Find where the given text appears and provide that cell's center as (x, y) coordinate. 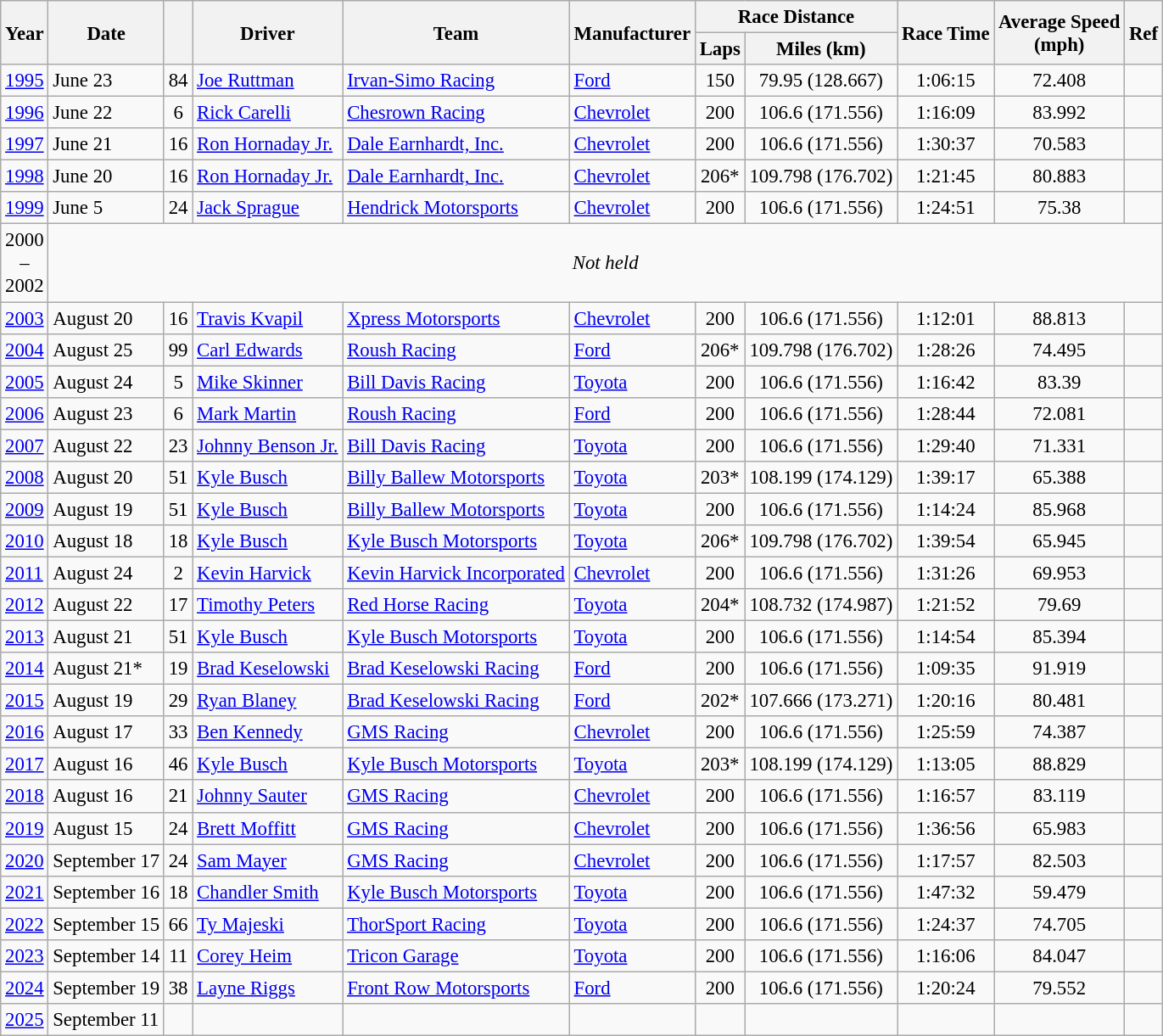
204* (719, 605)
Miles (km) (821, 49)
June 23 (106, 81)
2004 (25, 350)
Ref (1143, 32)
Average Speed(mph) (1060, 32)
74.705 (1060, 924)
Timothy Peters (268, 605)
38 (178, 988)
1:17:57 (946, 860)
August 21 (106, 637)
Race Distance (796, 17)
Race Time (946, 32)
Chesrown Racing (456, 113)
1:39:54 (946, 541)
2016 (25, 732)
2007 (25, 445)
August 25 (106, 350)
1:20:16 (946, 701)
1:09:35 (946, 669)
85.968 (1060, 509)
74.495 (1060, 350)
Manufacturer (632, 32)
Kevin Harvick (268, 573)
1:14:24 (946, 509)
September 15 (106, 924)
Ryan Blaney (268, 701)
1997 (25, 144)
80.883 (1060, 176)
September 19 (106, 988)
1:36:56 (946, 828)
80.481 (1060, 701)
2003 (25, 318)
2011 (25, 573)
1:16:09 (946, 113)
September 17 (106, 860)
Joe Ruttman (268, 81)
74.387 (1060, 732)
Rick Carelli (268, 113)
June 21 (106, 144)
August 21* (106, 669)
2015 (25, 701)
June 20 (106, 176)
1:31:26 (946, 573)
107.666 (173.271) (821, 701)
1:30:37 (946, 144)
2024 (25, 988)
88.813 (1060, 318)
1:06:15 (946, 81)
1:39:17 (946, 478)
Mark Martin (268, 413)
2008 (25, 478)
June 22 (106, 113)
1:28:26 (946, 350)
September 11 (106, 1020)
1995 (25, 81)
1999 (25, 208)
46 (178, 764)
Sam Mayer (268, 860)
69.953 (1060, 573)
1:16:57 (946, 797)
August 15 (106, 828)
65.945 (1060, 541)
59.479 (1060, 892)
Corey Heim (268, 956)
19 (178, 669)
Johnny Benson Jr. (268, 445)
79.552 (1060, 988)
1:21:45 (946, 176)
Front Row Motorsports (456, 988)
Team (456, 32)
2019 (25, 828)
Travis Kvapil (268, 318)
2012 (25, 605)
2023 (25, 956)
1:28:44 (946, 413)
1:20:24 (946, 988)
1:16:06 (946, 956)
1996 (25, 113)
70.583 (1060, 144)
1:25:59 (946, 732)
1:24:51 (946, 208)
June 5 (106, 208)
2020 (25, 860)
ThorSport Racing (456, 924)
108.732 (174.987) (821, 605)
Red Horse Racing (456, 605)
2010 (25, 541)
202* (719, 701)
2009 (25, 509)
Not held (606, 263)
Tricon Garage (456, 956)
August 18 (106, 541)
21 (178, 797)
79.69 (1060, 605)
Ty Majeski (268, 924)
1:16:42 (946, 382)
2000–2002 (25, 263)
99 (178, 350)
150 (719, 81)
1998 (25, 176)
2006 (25, 413)
2014 (25, 669)
Johnny Sauter (268, 797)
17 (178, 605)
Layne Riggs (268, 988)
72.408 (1060, 81)
2018 (25, 797)
Mike Skinner (268, 382)
5 (178, 382)
Brad Keselowski (268, 669)
33 (178, 732)
Year (25, 32)
2022 (25, 924)
Chandler Smith (268, 892)
1:47:32 (946, 892)
23 (178, 445)
1:29:40 (946, 445)
2013 (25, 637)
Driver (268, 32)
82.503 (1060, 860)
1:13:05 (946, 764)
11 (178, 956)
Irvan-Simo Racing (456, 81)
1:21:52 (946, 605)
66 (178, 924)
1:12:01 (946, 318)
August 17 (106, 732)
75.38 (1060, 208)
1:24:37 (946, 924)
79.95 (128.667) (821, 81)
65.388 (1060, 478)
Laps (719, 49)
85.394 (1060, 637)
83.119 (1060, 797)
Xpress Motorsports (456, 318)
71.331 (1060, 445)
Kevin Harvick Incorporated (456, 573)
August 23 (106, 413)
Date (106, 32)
65.983 (1060, 828)
Carl Edwards (268, 350)
2017 (25, 764)
2021 (25, 892)
2025 (25, 1020)
2005 (25, 382)
83.39 (1060, 382)
Hendrick Motorsports (456, 208)
1:14:54 (946, 637)
88.829 (1060, 764)
Jack Sprague (268, 208)
2 (178, 573)
Brett Moffitt (268, 828)
29 (178, 701)
September 14 (106, 956)
Ben Kennedy (268, 732)
91.919 (1060, 669)
83.992 (1060, 113)
84.047 (1060, 956)
84 (178, 81)
72.081 (1060, 413)
September 16 (106, 892)
